Pinpoint the cell where the given text exists, returning its (X, Y) midpoint coordinate. 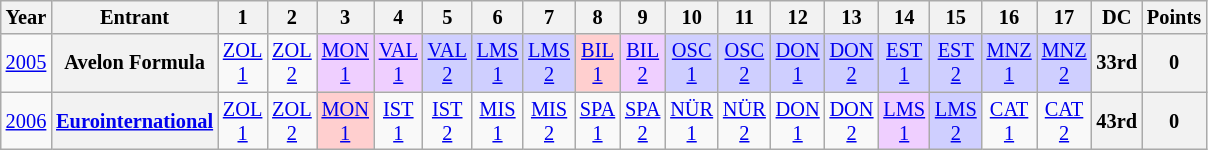
EST1 (904, 63)
7 (549, 17)
EST2 (956, 63)
OSC1 (692, 63)
43rd (1117, 121)
DC (1117, 17)
2 (292, 17)
MIS1 (498, 121)
2005 (26, 63)
33rd (1117, 63)
16 (1010, 17)
Eurointernational (134, 121)
15 (956, 17)
CAT2 (1064, 121)
MNZ1 (1010, 63)
10 (692, 17)
14 (904, 17)
SPA1 (598, 121)
3 (346, 17)
5 (448, 17)
VAL2 (448, 63)
Points (1174, 17)
MIS2 (549, 121)
17 (1064, 17)
9 (642, 17)
Entrant (134, 17)
IST2 (448, 121)
12 (798, 17)
NÜR2 (744, 121)
BIL2 (642, 63)
CAT1 (1010, 121)
8 (598, 17)
OSC2 (744, 63)
13 (852, 17)
4 (398, 17)
Avelon Formula (134, 63)
Year (26, 17)
6 (498, 17)
11 (744, 17)
2006 (26, 121)
NÜR1 (692, 121)
SPA2 (642, 121)
1 (242, 17)
BIL1 (598, 63)
MNZ2 (1064, 63)
VAL1 (398, 63)
IST1 (398, 121)
